For the text-containing cell, return its midpoint in [X, Y] coordinate format. 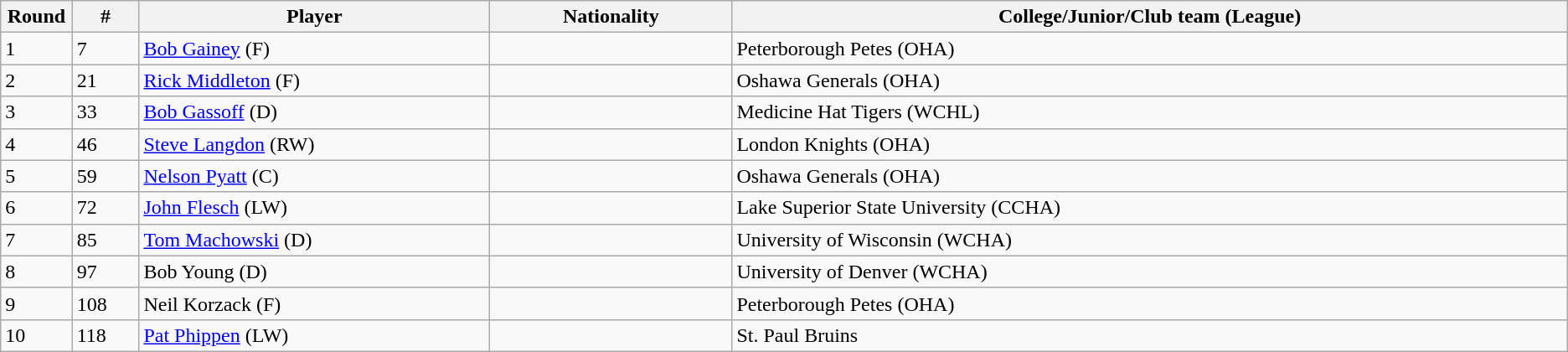
Steve Langdon (RW) [315, 144]
St. Paul Bruins [1149, 335]
5 [37, 176]
John Flesch (LW) [315, 208]
Neil Korzack (F) [315, 303]
118 [106, 335]
Nationality [611, 17]
108 [106, 303]
59 [106, 176]
Bob Gainey (F) [315, 49]
Nelson Pyatt (C) [315, 176]
University of Wisconsin (WCHA) [1149, 240]
10 [37, 335]
Rick Middleton (F) [315, 80]
# [106, 17]
Bob Young (D) [315, 272]
46 [106, 144]
College/Junior/Club team (League) [1149, 17]
8 [37, 272]
Medicine Hat Tigers (WCHL) [1149, 112]
University of Denver (WCHA) [1149, 272]
21 [106, 80]
9 [37, 303]
4 [37, 144]
Tom Machowski (D) [315, 240]
6 [37, 208]
2 [37, 80]
3 [37, 112]
Pat Phippen (LW) [315, 335]
1 [37, 49]
97 [106, 272]
33 [106, 112]
72 [106, 208]
85 [106, 240]
London Knights (OHA) [1149, 144]
Player [315, 17]
Lake Superior State University (CCHA) [1149, 208]
Bob Gassoff (D) [315, 112]
Round [37, 17]
